Return [x, y] of the center of cell containing provided text 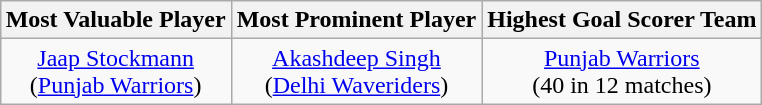
Most Prominent Player [356, 20]
Punjab Warriors(40 in 12 matches) [622, 72]
Jaap Stockmann(Punjab Warriors) [116, 72]
Highest Goal Scorer Team [622, 20]
Most Valuable Player [116, 20]
Akashdeep Singh(Delhi Waveriders) [356, 72]
